Provide the (X, Y) coordinate of the cell's center where the given text is located.  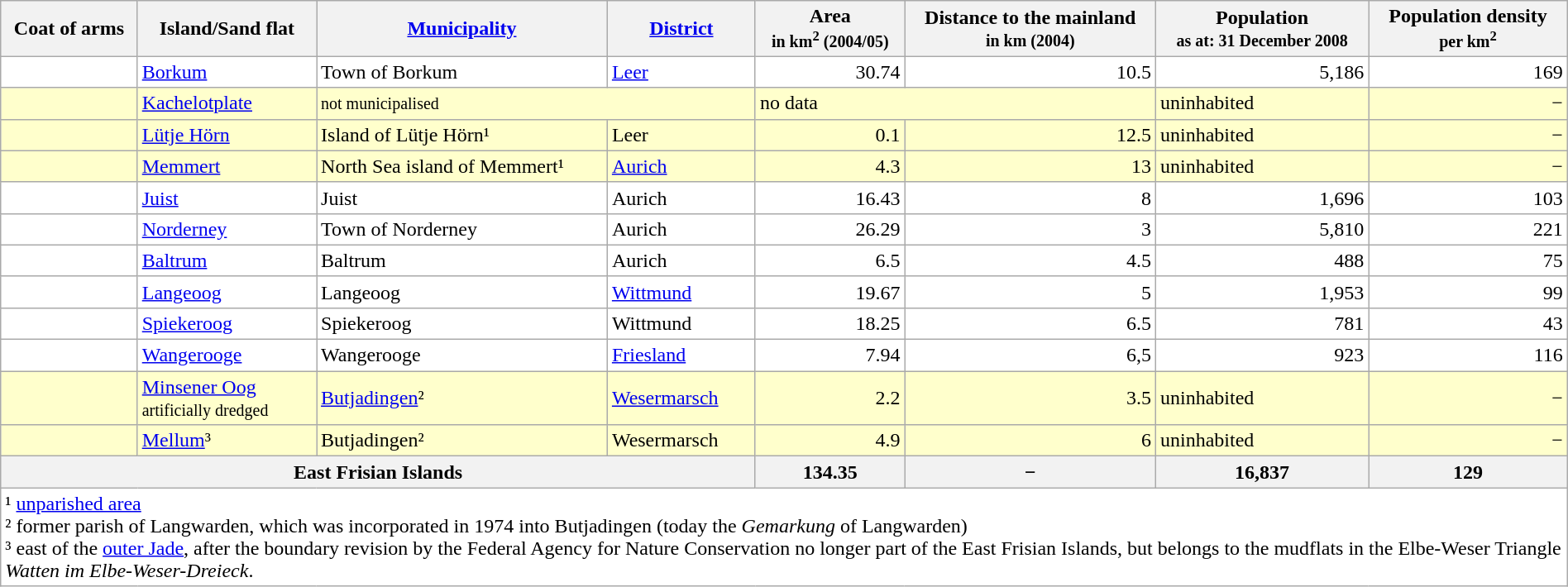
43 (1469, 323)
6 (1030, 441)
Town of Borkum (462, 72)
26.29 (830, 229)
Distance to the mainlandin km (2004) (1030, 28)
781 (1262, 323)
13 (1030, 166)
103 (1469, 198)
Island of Lütje Hörn¹ (462, 135)
not municipalised (536, 103)
129 (1469, 472)
Lütje Hörn (227, 135)
134.35 (830, 472)
10.5 (1030, 72)
5,810 (1262, 229)
4.5 (1030, 260)
3.5 (1030, 398)
East Frisian Islands (379, 472)
30.74 (830, 72)
169 (1469, 72)
Mellum³ (227, 441)
4.3 (830, 166)
Norderney (227, 229)
Island/Sand flat (227, 28)
12.5 (1030, 135)
3 (1030, 229)
1,696 (1262, 198)
5,186 (1262, 72)
District (681, 28)
488 (1262, 260)
16,837 (1262, 472)
Areain km2 (2004/05) (830, 28)
Minsener Oogartificially dredged (227, 398)
2.2 (830, 398)
19.67 (830, 292)
6,5 (1030, 356)
Friesland (681, 356)
18.25 (830, 323)
75 (1469, 260)
Coat of arms (69, 28)
Municipality (462, 28)
5 (1030, 292)
16.43 (830, 198)
Kachelotplate (227, 103)
923 (1262, 356)
Town of Norderney (462, 229)
1,953 (1262, 292)
99 (1469, 292)
Population densityper km2 (1469, 28)
7.94 (830, 356)
116 (1469, 356)
North Sea island of Memmert¹ (462, 166)
8 (1030, 198)
4.9 (830, 441)
no data (955, 103)
Memmert (227, 166)
221 (1469, 229)
Borkum (227, 72)
0.1 (830, 135)
Populationas at: 31 December 2008 (1262, 28)
